Detect which cell encompasses the target text, then output its (X, Y) center coordinate. 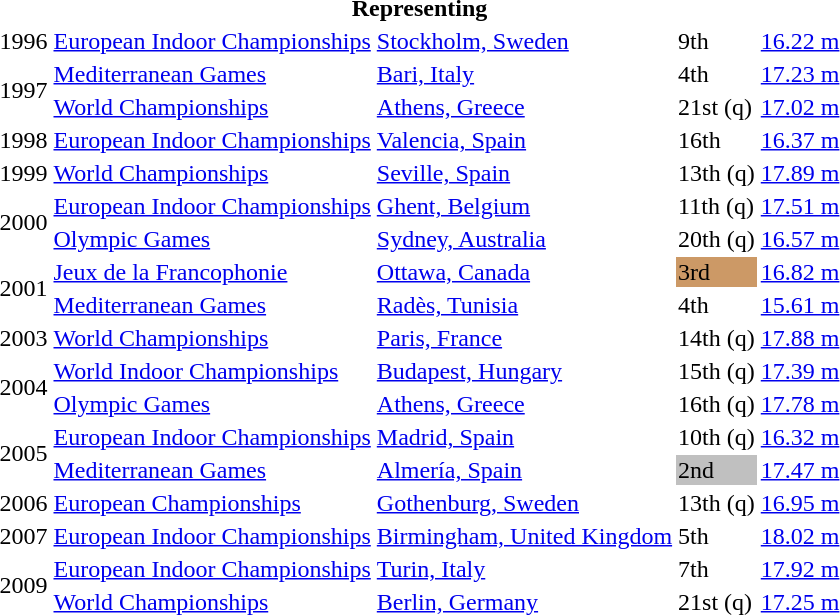
16th (q) (717, 404)
2nd (717, 470)
Budapest, Hungary (524, 371)
Radès, Tunisia (524, 305)
3rd (717, 272)
9th (717, 41)
Almería, Spain (524, 470)
Paris, France (524, 338)
Valencia, Spain (524, 140)
Seville, Spain (524, 173)
World Indoor Championships (212, 371)
Birmingham, United Kingdom (524, 536)
Madrid, Spain (524, 437)
14th (q) (717, 338)
Sydney, Australia (524, 239)
15th (q) (717, 371)
Ghent, Belgium (524, 206)
Turin, Italy (524, 569)
11th (q) (717, 206)
20th (q) (717, 239)
Stockholm, Sweden (524, 41)
5th (717, 536)
European Championships (212, 503)
Jeux de la Francophonie (212, 272)
7th (717, 569)
21st (q) (717, 107)
16th (717, 140)
Gothenburg, Sweden (524, 503)
Ottawa, Canada (524, 272)
10th (q) (717, 437)
Bari, Italy (524, 74)
